Detect which cell encompasses the target text, then output its (x, y) center coordinate. 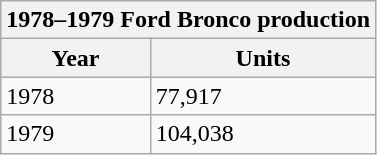
1978 (76, 96)
77,917 (262, 96)
1979 (76, 134)
1978–1979 Ford Bronco production (188, 20)
104,038 (262, 134)
Year (76, 58)
Units (262, 58)
